Identify which cell holds the provided text, then report its (x, y) central coordinate. 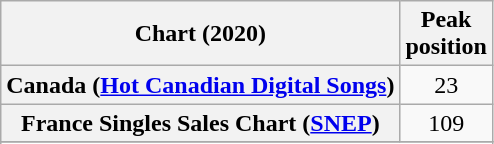
Peak position (446, 34)
23 (446, 85)
Chart (2020) (200, 34)
109 (446, 123)
Canada (Hot Canadian Digital Songs) (200, 85)
France Singles Sales Chart (SNEP) (200, 123)
